From the cell containing the given text, extract its center point as [X, Y] coordinate. 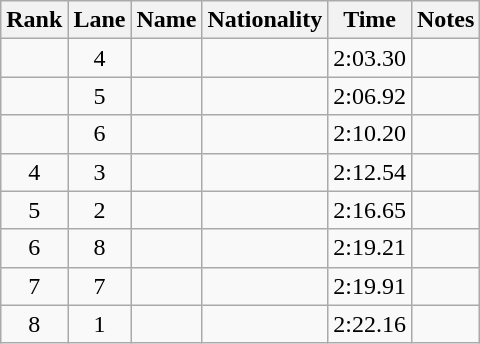
2 [100, 210]
2:19.91 [370, 286]
2:12.54 [370, 172]
2:10.20 [370, 134]
Nationality [265, 20]
Lane [100, 20]
Name [166, 20]
Rank [34, 20]
3 [100, 172]
1 [100, 324]
2:16.65 [370, 210]
Notes [445, 20]
Time [370, 20]
2:03.30 [370, 58]
2:06.92 [370, 96]
2:22.16 [370, 324]
2:19.21 [370, 248]
